Pinpoint the cell where the given text exists, returning its (X, Y) midpoint coordinate. 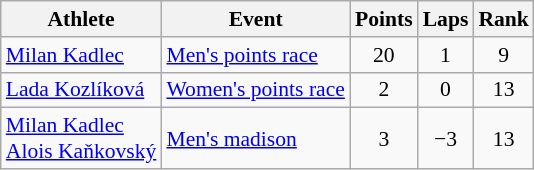
Men's points race (256, 55)
Milan Kadlec (82, 55)
Men's madison (256, 138)
−3 (446, 138)
9 (504, 55)
Event (256, 19)
Milan KadlecAlois Kaňkovský (82, 138)
Lada Kozlíková (82, 90)
2 (384, 90)
1 (446, 55)
Points (384, 19)
3 (384, 138)
Rank (504, 19)
Athlete (82, 19)
20 (384, 55)
Women's points race (256, 90)
Laps (446, 19)
0 (446, 90)
